Pinpoint the cell where the given text exists, returning its (X, Y) midpoint coordinate. 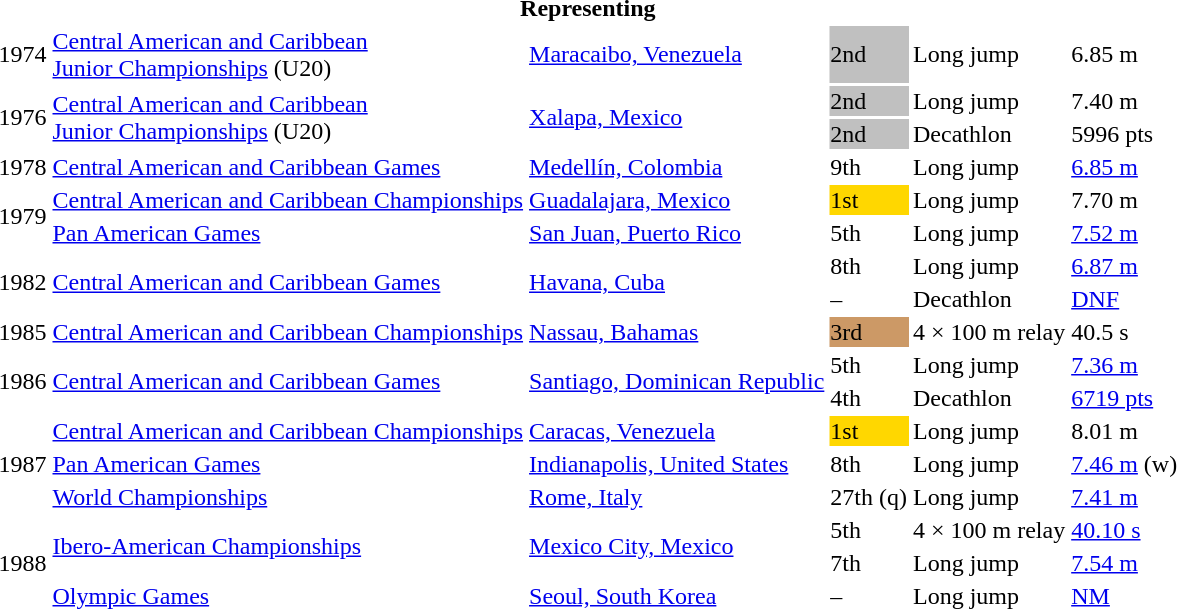
9th (869, 167)
7th (869, 563)
Nassau, Bahamas (677, 332)
Medellín, Colombia (677, 167)
Havana, Cuba (677, 282)
– (869, 299)
Indianapolis, United States (677, 464)
Maracaibo, Venezuela (677, 54)
Rome, Italy (677, 497)
4th (869, 398)
3rd (869, 332)
Guadalajara, Mexico (677, 200)
San Juan, Puerto Rico (677, 233)
27th (q) (869, 497)
Caracas, Venezuela (677, 431)
Mexico City, Mexico (677, 546)
Ibero-American Championships (288, 546)
World Championships (288, 497)
Santiago, Dominican Republic (677, 382)
Xalapa, Mexico (677, 118)
